Detect which cell encompasses the target text, then output its (x, y) center coordinate. 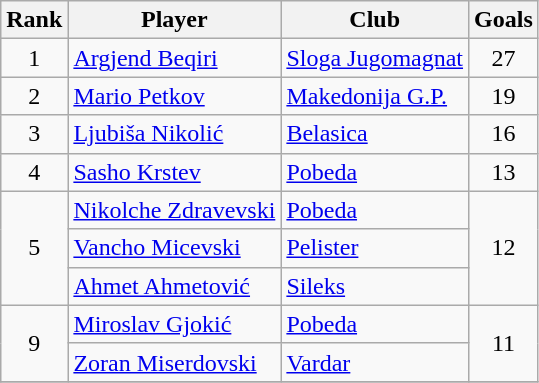
9 (34, 343)
1 (34, 58)
Goals (504, 20)
Nikolche Zdravevski (174, 210)
12 (504, 248)
3 (34, 134)
19 (504, 96)
5 (34, 248)
4 (34, 172)
2 (34, 96)
16 (504, 134)
Sloga Jugomagnat (375, 58)
Ahmet Ahmetović (174, 286)
27 (504, 58)
Belasica (375, 134)
Makedonija G.P. (375, 96)
Player (174, 20)
13 (504, 172)
Vancho Micevski (174, 248)
Club (375, 20)
Pelister (375, 248)
Zoran Miserdovski (174, 362)
Argjend Beqiri (174, 58)
Ljubiša Nikolić (174, 134)
Sasho Krstev (174, 172)
Vardar (375, 362)
11 (504, 343)
Rank (34, 20)
Sileks (375, 286)
Miroslav Gjokić (174, 324)
Mario Petkov (174, 96)
